Return the [x, y] coordinate for the center point of the cell that contains the specified text.  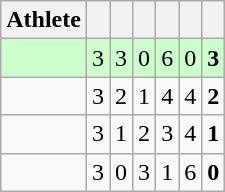
Athlete [44, 20]
